Search for the cell housing the specified text and yield its (x, y) center coordinate. 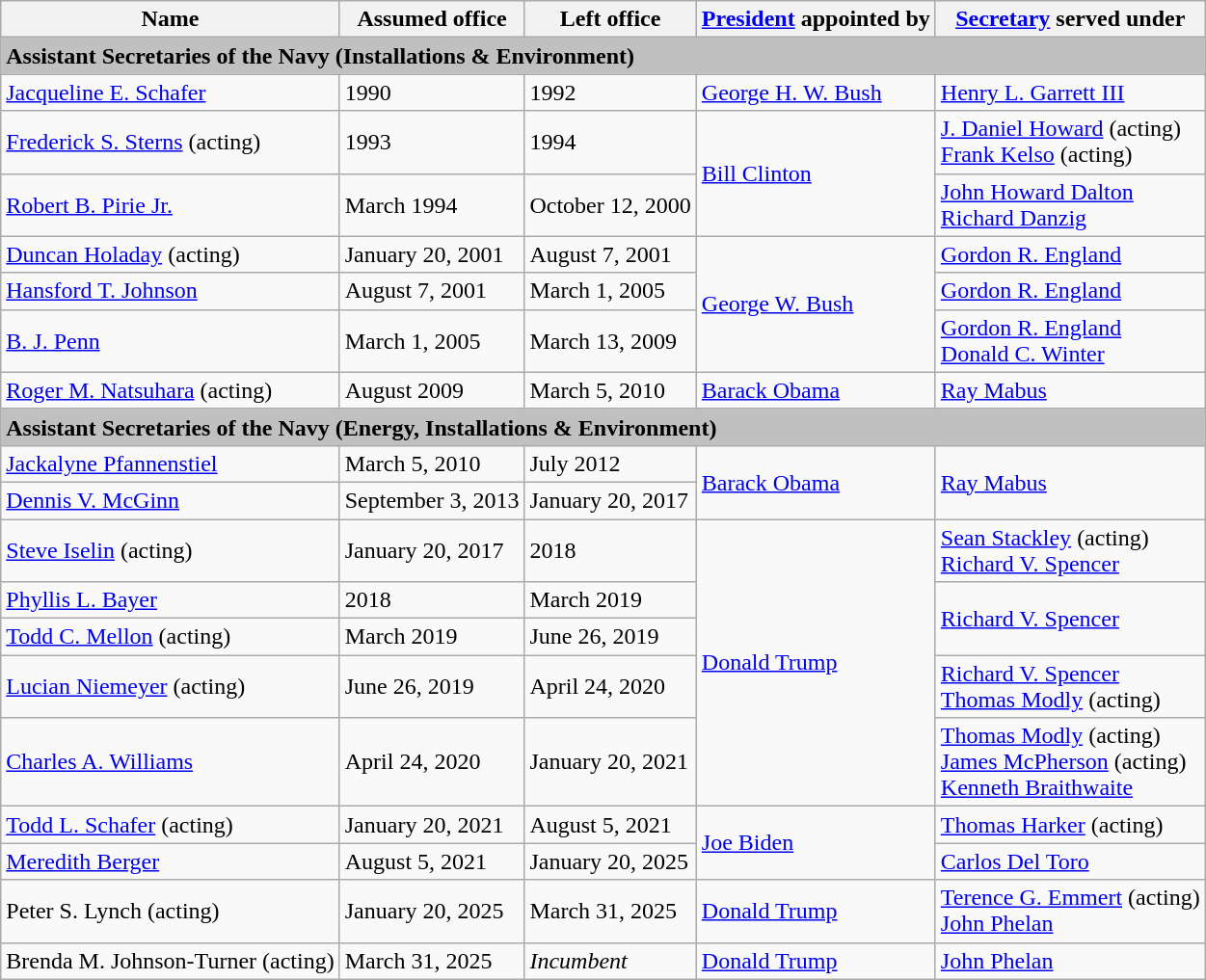
Bill Clinton (816, 173)
Steve Iselin (acting) (170, 549)
July 2012 (610, 464)
John Phelan (1070, 961)
March 1994 (432, 204)
Sean Stackley (acting)Richard V. Spencer (1070, 549)
J. Daniel Howard (acting)Frank Kelso (acting) (1070, 143)
Duncan Holaday (acting) (170, 254)
Left office (610, 19)
Henry L. Garrett III (1070, 93)
Joe Biden (816, 843)
Richard V. Spencer (1070, 619)
President appointed by (816, 19)
Name (170, 19)
John Howard DaltonRichard Danzig (1070, 204)
March 13, 2009 (610, 341)
Assistant Secretaries of the Navy (Energy, Installations & Environment) (603, 427)
1990 (432, 93)
George W. Bush (816, 305)
Carlos Del Toro (1070, 861)
Roger M. Natsuhara (acting) (170, 390)
George H. W. Bush (816, 93)
Meredith Berger (170, 861)
Phyllis L. Bayer (170, 600)
Peter S. Lynch (acting) (170, 912)
Assistant Secretaries of the Navy (Installations & Environment) (603, 56)
Dennis V. McGinn (170, 500)
August 2009 (432, 390)
1992 (610, 93)
October 12, 2000 (610, 204)
Hansford T. Johnson (170, 291)
Charles A. Williams (170, 762)
B. J. Penn (170, 341)
Secretary served under (1070, 19)
Jackalyne Pfannenstiel (170, 464)
January 20, 2001 (432, 254)
Robert B. Pirie Jr. (170, 204)
Todd C. Mellon (acting) (170, 637)
Gordon R. EnglandDonald C. Winter (1070, 341)
Incumbent (610, 961)
Jacqueline E. Schafer (170, 93)
1994 (610, 143)
Lucian Niemeyer (acting) (170, 686)
1993 (432, 143)
Richard V. SpencerThomas Modly (acting) (1070, 686)
September 3, 2013 (432, 500)
Frederick S. Sterns (acting) (170, 143)
Thomas Harker (acting) (1070, 825)
Thomas Modly (acting)James McPherson (acting)Kenneth Braithwaite (1070, 762)
Assumed office (432, 19)
Terence G. Emmert (acting)John Phelan (1070, 912)
Todd L. Schafer (acting) (170, 825)
Brenda M. Johnson-Turner (acting) (170, 961)
